Provide the (X, Y) coordinate of the cell's center where the given text is located.  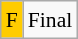
F (12, 20)
Final (50, 20)
